Provide the [x, y] coordinate of the cell's center where the given text is located.  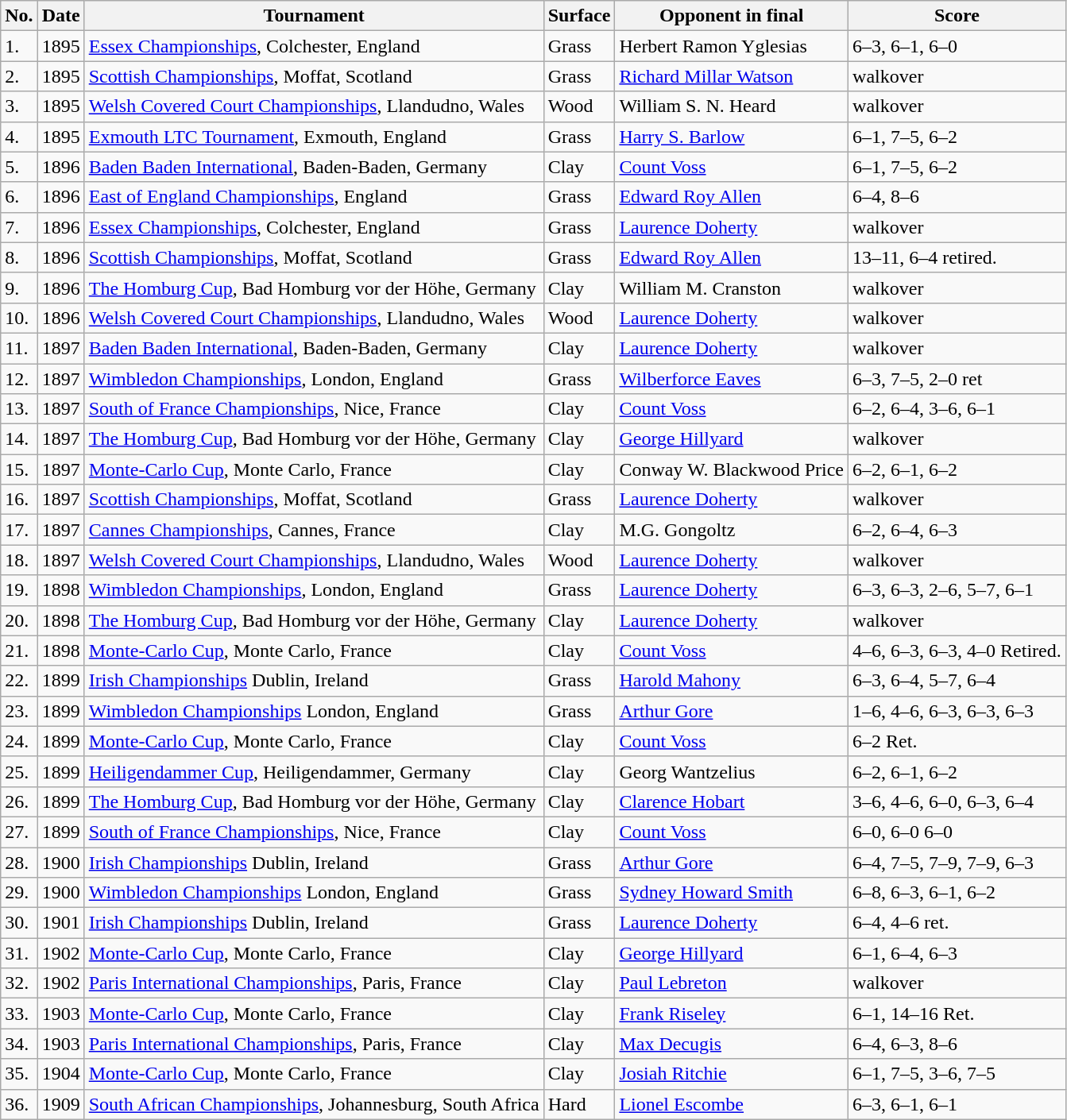
36. [19, 1104]
6–4, 7–5, 7–9, 7–9, 6–3 [957, 862]
Exmouth LTC Tournament, Exmouth, England [314, 137]
6–3, 7–5, 2–0 ret [957, 379]
32. [19, 983]
East of England Championships, England [314, 197]
4–6, 6–3, 6–3, 4–0 Retired. [957, 651]
31. [19, 953]
Score [957, 16]
19. [19, 590]
29. [19, 893]
M.G. Gongoltz [732, 530]
6–3, 6–1, 6–0 [957, 46]
Heiligendammer Cup, Heiligendammer, Germany [314, 771]
27. [19, 832]
6–2, 6–4, 6–3 [957, 530]
6–4, 6–3, 8–6 [957, 1044]
23. [19, 711]
William S. N. Heard [732, 106]
6–1, 6–4, 6–3 [957, 953]
6–3, 6–3, 2–6, 5–7, 6–1 [957, 590]
Conway W. Blackwood Price [732, 469]
24. [19, 741]
South African Championships, Johannesburg, South Africa [314, 1104]
3–6, 4–6, 6–0, 6–3, 6–4 [957, 801]
22. [19, 681]
13. [19, 409]
15. [19, 469]
Herbert Ramon Yglesias [732, 46]
Frank Riseley [732, 1014]
21. [19, 651]
33. [19, 1014]
20. [19, 620]
Richard Millar Watson [732, 76]
25. [19, 771]
Josiah Ritchie [732, 1074]
5. [19, 167]
6–3, 6–1, 6–1 [957, 1104]
1901 [60, 923]
9. [19, 288]
6–3, 6–4, 5–7, 6–4 [957, 681]
18. [19, 560]
1909 [60, 1104]
William M. Cranston [732, 288]
Sydney Howard Smith [732, 893]
4. [19, 137]
Harry S. Barlow [732, 137]
Cannes Championships, Cannes, France [314, 530]
No. [19, 16]
14. [19, 439]
6–2, 6–4, 3–6, 6–1 [957, 409]
Date [60, 16]
6. [19, 197]
6–1, 14–16 Ret. [957, 1014]
1. [19, 46]
26. [19, 801]
Clarence Hobart [732, 801]
Tournament [314, 16]
Georg Wantzelius [732, 771]
6–0, 6–0 6–0 [957, 832]
12. [19, 379]
28. [19, 862]
16. [19, 500]
34. [19, 1044]
Hard [579, 1104]
Paul Lebreton [732, 983]
13–11, 6–4 retired. [957, 257]
17. [19, 530]
Max Decugis [732, 1044]
8. [19, 257]
1904 [60, 1074]
11. [19, 348]
2. [19, 76]
30. [19, 923]
6–8, 6–3, 6–1, 6–2 [957, 893]
Wilberforce Eaves [732, 379]
1–6, 4–6, 6–3, 6–3, 6–3 [957, 711]
6–1, 7–5, 3–6, 7–5 [957, 1074]
Harold Mahony [732, 681]
35. [19, 1074]
7. [19, 227]
Opponent in final [732, 16]
6–2 Ret. [957, 741]
6–4, 4–6 ret. [957, 923]
3. [19, 106]
6–4, 8–6 [957, 197]
10. [19, 318]
Lionel Escombe [732, 1104]
Surface [579, 16]
